From the cell containing the given text, extract its center point as [x, y] coordinate. 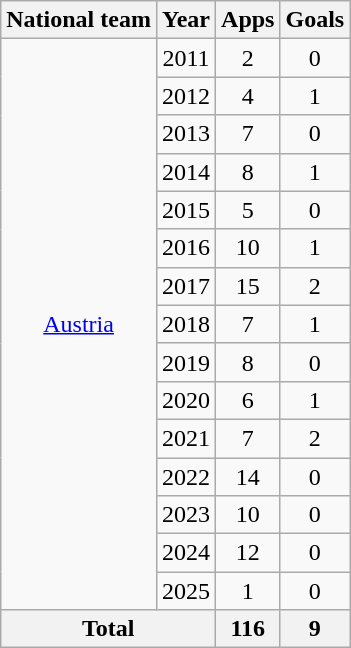
15 [248, 286]
2013 [186, 134]
2022 [186, 477]
2024 [186, 553]
12 [248, 553]
2020 [186, 400]
2021 [186, 438]
Total [108, 629]
2012 [186, 96]
2014 [186, 172]
2023 [186, 515]
Year [186, 20]
14 [248, 477]
2011 [186, 58]
Goals [315, 20]
2018 [186, 324]
5 [248, 210]
2016 [186, 248]
2019 [186, 362]
Austria [79, 324]
9 [315, 629]
2017 [186, 286]
2015 [186, 210]
National team [79, 20]
4 [248, 96]
2025 [186, 591]
6 [248, 400]
Apps [248, 20]
116 [248, 629]
